Scan for the cell matching the given text and deliver its (x, y) coordinate at center. 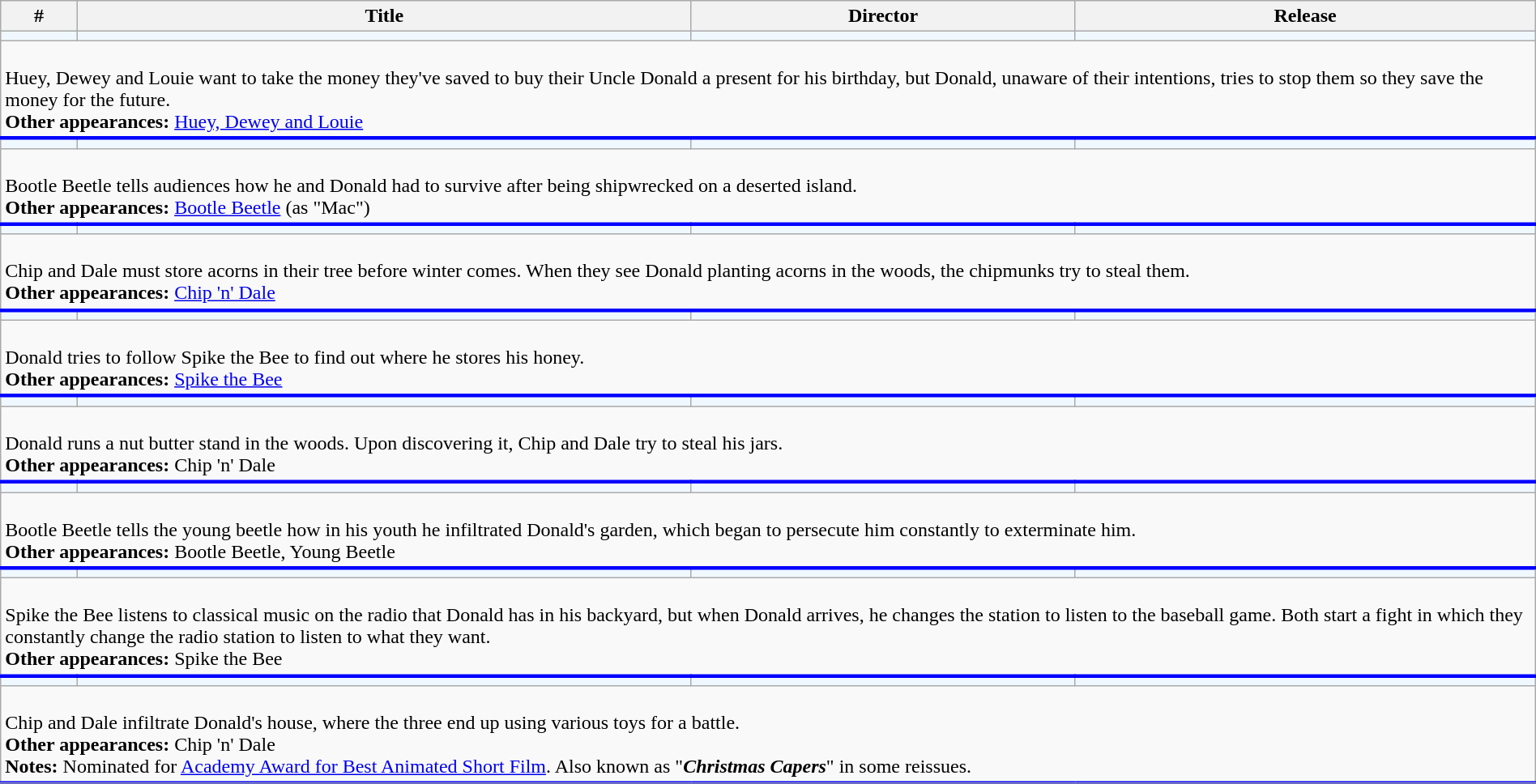
Director (883, 16)
Title (384, 16)
Donald tries to follow Spike the Bee to find out where he stores his honey.Other appearances: Spike the Bee (768, 358)
Donald runs a nut butter stand in the woods. Upon discovering it, Chip and Dale try to steal his jars.Other appearances: Chip 'n' Dale (768, 444)
Release (1305, 16)
# (39, 16)
